Detect which cell encompasses the target text, then output its [x, y] center coordinate. 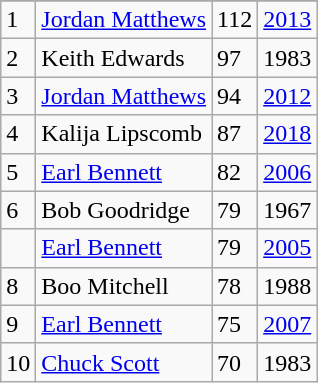
5 [18, 172]
112 [235, 20]
75 [235, 324]
9 [18, 324]
3 [18, 96]
70 [235, 362]
78 [235, 286]
4 [18, 134]
94 [235, 96]
2012 [288, 96]
Keith Edwards [124, 58]
1988 [288, 286]
8 [18, 286]
2013 [288, 20]
2 [18, 58]
10 [18, 362]
6 [18, 210]
1967 [288, 210]
82 [235, 172]
2018 [288, 134]
1 [18, 20]
87 [235, 134]
Kalija Lipscomb [124, 134]
2006 [288, 172]
2007 [288, 324]
Boo Mitchell [124, 286]
2005 [288, 248]
Bob Goodridge [124, 210]
97 [235, 58]
Chuck Scott [124, 362]
